For the text-containing cell, return its midpoint in [X, Y] coordinate format. 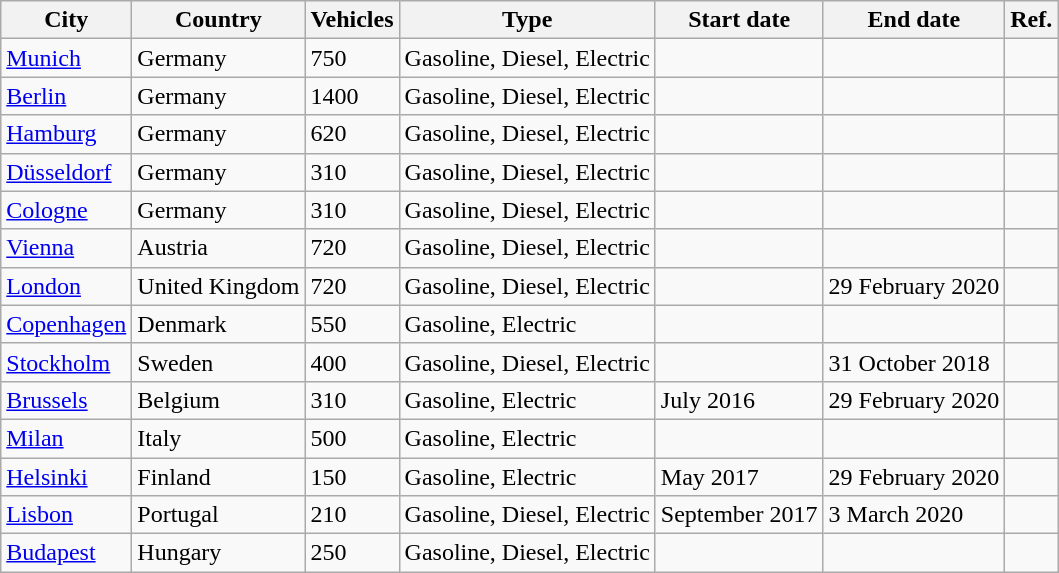
End date [914, 20]
500 [352, 438]
London [66, 286]
Budapest [66, 553]
Start date [739, 20]
150 [352, 477]
31 October 2018 [914, 362]
Hungary [218, 553]
Hamburg [66, 134]
Austria [218, 248]
Helsinki [66, 477]
1400 [352, 96]
September 2017 [739, 515]
Vienna [66, 248]
3 March 2020 [914, 515]
750 [352, 58]
United Kingdom [218, 286]
250 [352, 553]
Italy [218, 438]
Country [218, 20]
Brussels [66, 400]
Type [527, 20]
Munich [66, 58]
Belgium [218, 400]
Denmark [218, 324]
Copenhagen [66, 324]
400 [352, 362]
Milan [66, 438]
Cologne [66, 210]
May 2017 [739, 477]
550 [352, 324]
Düsseldorf [66, 172]
City [66, 20]
Finland [218, 477]
July 2016 [739, 400]
620 [352, 134]
210 [352, 515]
Vehicles [352, 20]
Ref. [1032, 20]
Berlin [66, 96]
Lisbon [66, 515]
Portugal [218, 515]
Sweden [218, 362]
Stockholm [66, 362]
